Locate the cell with the specified text and output its [X, Y] center coordinate. 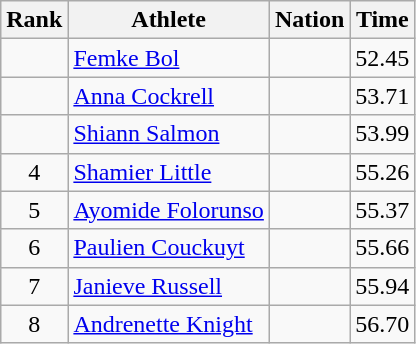
55.26 [382, 172]
7 [34, 286]
6 [34, 248]
52.45 [382, 58]
4 [34, 172]
Time [382, 20]
56.70 [382, 324]
Paulien Couckuyt [169, 248]
Shiann Salmon [169, 134]
Shamier Little [169, 172]
Rank [34, 20]
5 [34, 210]
Andrenette Knight [169, 324]
55.94 [382, 286]
8 [34, 324]
53.99 [382, 134]
Athlete [169, 20]
Nation [309, 20]
Femke Bol [169, 58]
55.37 [382, 210]
55.66 [382, 248]
Anna Cockrell [169, 96]
Janieve Russell [169, 286]
53.71 [382, 96]
Ayomide Folorunso [169, 210]
